Identify which cell holds the provided text, then report its [x, y] central coordinate. 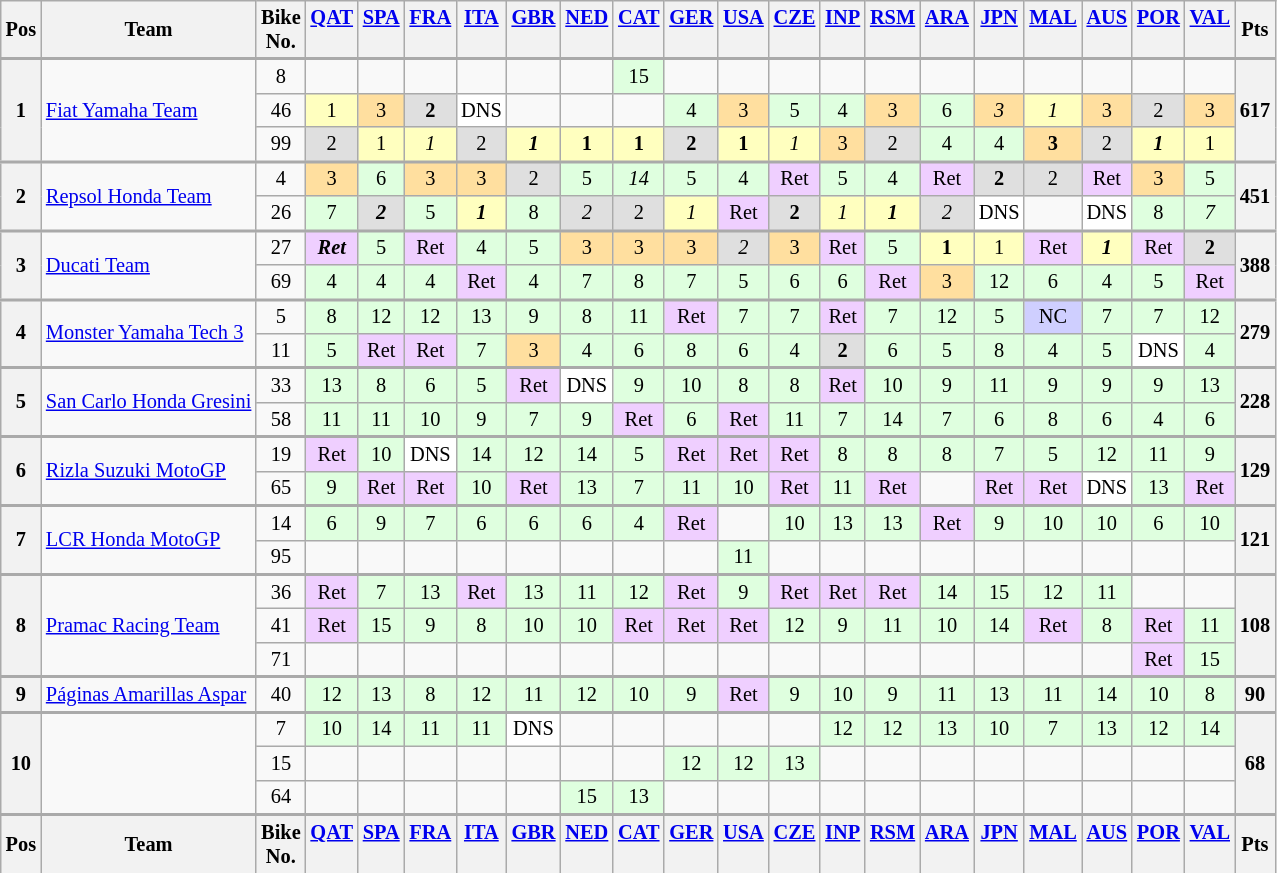
Fiat Yamaha Team [148, 110]
19 [280, 453]
68 [1255, 763]
Repsol Honda Team [148, 196]
41 [280, 625]
65 [280, 488]
228 [1255, 402]
58 [280, 419]
129 [1255, 470]
Monster Yamaha Tech 3 [148, 334]
27 [280, 247]
NC [1052, 316]
40 [280, 694]
108 [1255, 625]
90 [1255, 694]
33 [280, 385]
69 [280, 281]
Ducati Team [148, 264]
617 [1255, 110]
121 [1255, 540]
Pramac Racing Team [148, 625]
71 [280, 659]
388 [1255, 264]
279 [1255, 334]
99 [280, 144]
Rizla Suzuki MotoGP [148, 470]
64 [280, 797]
26 [280, 213]
451 [1255, 196]
95 [280, 557]
46 [280, 110]
36 [280, 591]
LCR Honda MotoGP [148, 540]
San Carlo Honda Gresini [148, 402]
Páginas Amarillas Aspar [148, 694]
